Determine the [X, Y] coordinate at the center of the cell enclosing the given text.  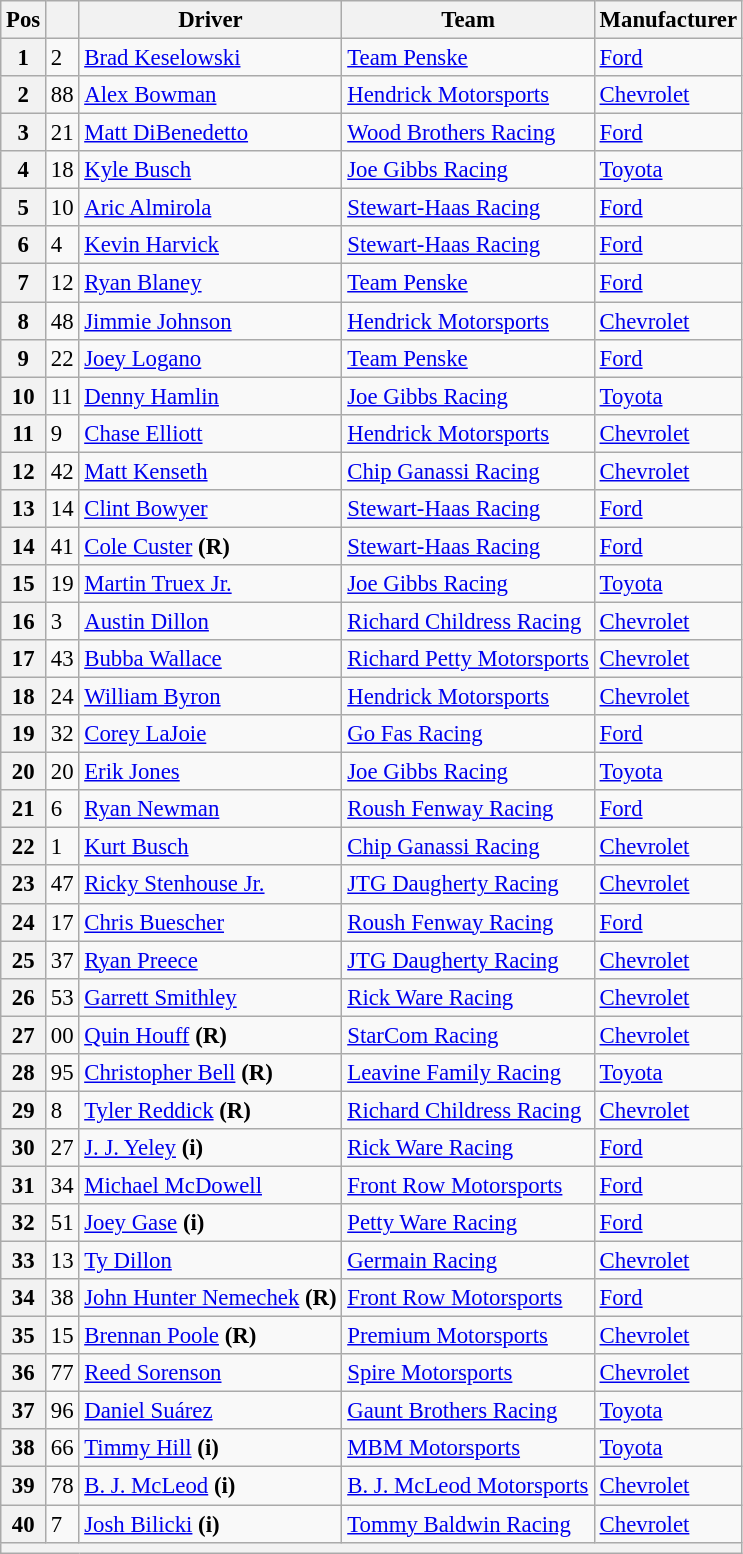
00 [62, 1035]
Cole Custer (R) [210, 546]
Garrett Smithley [210, 997]
Quin Houff (R) [210, 1035]
77 [62, 1373]
Kevin Harvick [210, 245]
Kyle Busch [210, 170]
Brennan Poole (R) [210, 1336]
Tyler Reddick (R) [210, 1110]
Ty Dillon [210, 1261]
Bubba Wallace [210, 659]
William Byron [210, 697]
Josh Bilicki (i) [210, 1524]
StarCom Racing [468, 1035]
47 [62, 885]
Joey Logano [210, 358]
26 [24, 997]
33 [24, 1261]
Team [468, 20]
Joey Gase (i) [210, 1223]
78 [62, 1486]
Premium Motorsports [468, 1336]
16 [24, 621]
Jimmie Johnson [210, 321]
31 [24, 1185]
Ryan Preece [210, 960]
29 [24, 1110]
53 [62, 997]
Corey LaJoie [210, 734]
Petty Ware Racing [468, 1223]
42 [62, 471]
48 [62, 321]
Wood Brothers Racing [468, 133]
Ryan Blaney [210, 283]
Tommy Baldwin Racing [468, 1524]
Timmy Hill (i) [210, 1449]
Chris Buescher [210, 922]
Ricky Stenhouse Jr. [210, 885]
39 [24, 1486]
Germain Racing [468, 1261]
Alex Bowman [210, 95]
Erik Jones [210, 772]
B. J. McLeod Motorsports [468, 1486]
Austin Dillon [210, 621]
Michael McDowell [210, 1185]
35 [24, 1336]
41 [62, 546]
Christopher Bell (R) [210, 1073]
30 [24, 1148]
25 [24, 960]
Matt DiBenedetto [210, 133]
Daniel Suárez [210, 1411]
23 [24, 885]
Martin Truex Jr. [210, 584]
51 [62, 1223]
Aric Almirola [210, 208]
88 [62, 95]
Gaunt Brothers Racing [468, 1411]
Richard Petty Motorsports [468, 659]
66 [62, 1449]
Spire Motorsports [468, 1373]
Leavine Family Racing [468, 1073]
Driver [210, 20]
Manufacturer [668, 20]
Clint Bowyer [210, 509]
MBM Motorsports [468, 1449]
43 [62, 659]
96 [62, 1411]
Reed Sorenson [210, 1373]
Chase Elliott [210, 433]
Ryan Newman [210, 809]
Go Fas Racing [468, 734]
J. J. Yeley (i) [210, 1148]
5 [24, 208]
Matt Kenseth [210, 471]
Kurt Busch [210, 847]
Brad Keselowski [210, 58]
Denny Hamlin [210, 396]
28 [24, 1073]
Pos [24, 20]
B. J. McLeod (i) [210, 1486]
36 [24, 1373]
John Hunter Nemechek (R) [210, 1298]
40 [24, 1524]
95 [62, 1073]
